Find where the given text appears and provide that cell's center as (x, y) coordinate. 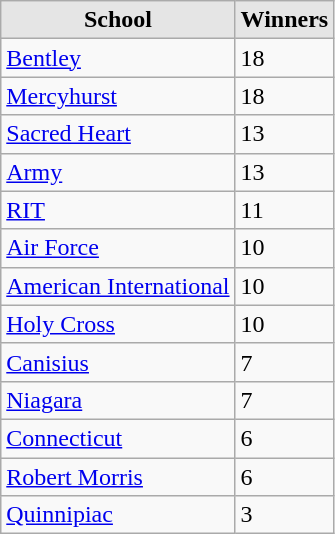
Mercyhurst (118, 96)
Winners (284, 20)
Niagara (118, 400)
Sacred Heart (118, 134)
Robert Morris (118, 477)
Connecticut (118, 438)
Quinnipiac (118, 515)
Holy Cross (118, 324)
School (118, 20)
3 (284, 515)
Canisius (118, 362)
11 (284, 210)
American International (118, 286)
Air Force (118, 248)
RIT (118, 210)
Army (118, 172)
Bentley (118, 58)
